Provide the (X, Y) coordinate of the cell's center where the given text is located.  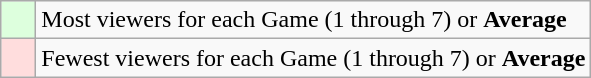
Fewest viewers for each Game (1 through 7) or Average (314, 58)
Most viewers for each Game (1 through 7) or Average (314, 20)
